From the cell containing the given text, extract its center point as [X, Y] coordinate. 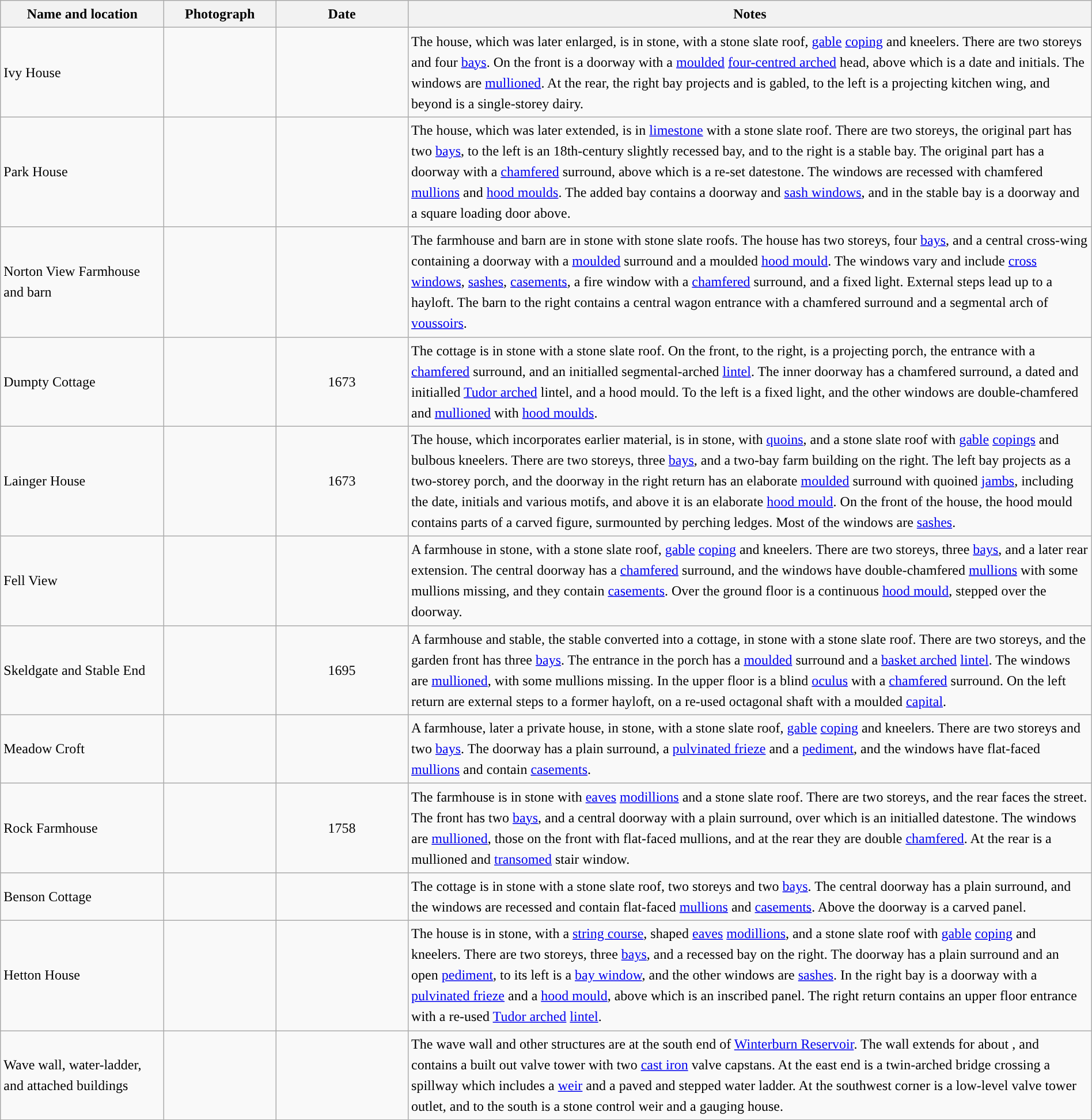
Hetton House [82, 975]
Benson Cottage [82, 896]
Meadow Croft [82, 749]
Fell View [82, 580]
Wave wall, water-ladder, and attached buildings [82, 1076]
Date [342, 14]
Norton View Farmhouse and barn [82, 282]
Skeldgate and Stable End [82, 670]
Photograph [220, 14]
Rock Farmhouse [82, 828]
Park House [82, 172]
Notes [750, 14]
Ivy House [82, 73]
Name and location [82, 14]
1695 [342, 670]
Lainger House [82, 481]
Dumpty Cottage [82, 381]
1758 [342, 828]
